From the cell containing the given text, extract its center point as [x, y] coordinate. 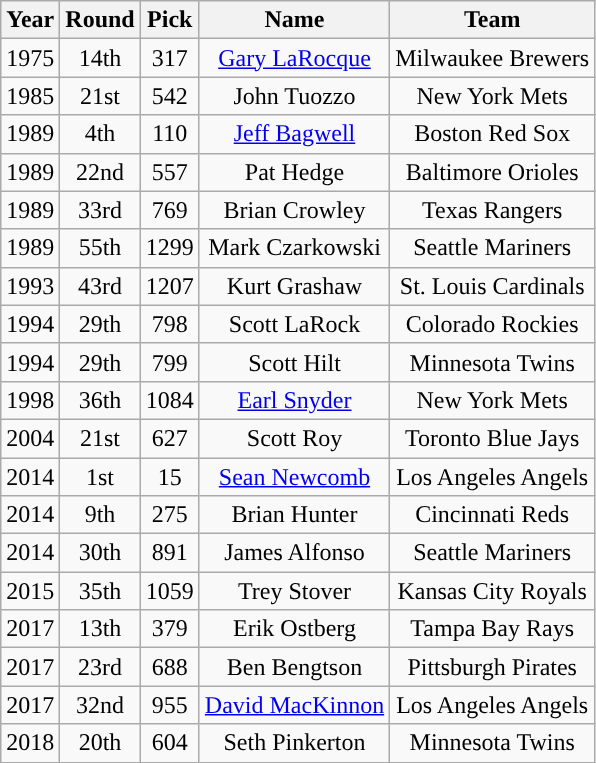
32nd [100, 705]
David MacKinnon [294, 705]
1299 [170, 248]
604 [170, 743]
688 [170, 667]
Pick [170, 20]
769 [170, 210]
Mark Czarkowski [294, 248]
Baltimore Orioles [492, 172]
Pat Hedge [294, 172]
43rd [100, 286]
15 [170, 477]
Milwaukee Brewers [492, 58]
542 [170, 96]
1059 [170, 591]
Cincinnati Reds [492, 515]
John Tuozzo [294, 96]
Sean Newcomb [294, 477]
1975 [30, 58]
30th [100, 553]
1st [100, 477]
2004 [30, 438]
55th [100, 248]
Erik Ostberg [294, 629]
627 [170, 438]
Tampa Bay Rays [492, 629]
Scott Roy [294, 438]
557 [170, 172]
1993 [30, 286]
2015 [30, 591]
1207 [170, 286]
Scott Hilt [294, 362]
St. Louis Cardinals [492, 286]
275 [170, 515]
798 [170, 324]
Round [100, 20]
379 [170, 629]
Boston Red Sox [492, 134]
James Alfonso [294, 553]
Texas Rangers [492, 210]
14th [100, 58]
Year [30, 20]
33rd [100, 210]
Jeff Bagwell [294, 134]
Name [294, 20]
Toronto Blue Jays [492, 438]
Gary LaRocque [294, 58]
891 [170, 553]
317 [170, 58]
1985 [30, 96]
Earl Snyder [294, 400]
9th [100, 515]
Trey Stover [294, 591]
955 [170, 705]
110 [170, 134]
20th [100, 743]
Kurt Grashaw [294, 286]
35th [100, 591]
4th [100, 134]
1998 [30, 400]
Colorado Rockies [492, 324]
Scott LaRock [294, 324]
Kansas City Royals [492, 591]
2018 [30, 743]
1084 [170, 400]
Pittsburgh Pirates [492, 667]
13th [100, 629]
Brian Crowley [294, 210]
Ben Bengtson [294, 667]
23rd [100, 667]
Seth Pinkerton [294, 743]
Brian Hunter [294, 515]
36th [100, 400]
22nd [100, 172]
Team [492, 20]
799 [170, 362]
